Determine the [X, Y] coordinate at the center of the cell enclosing the given text.  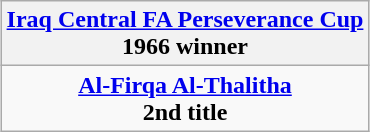
Al-Firqa Al-Thalitha2nd title [185, 98]
Iraq Central FA Perseverance Cup1966 winner [185, 34]
